Identify which cell holds the provided text, then report its (x, y) central coordinate. 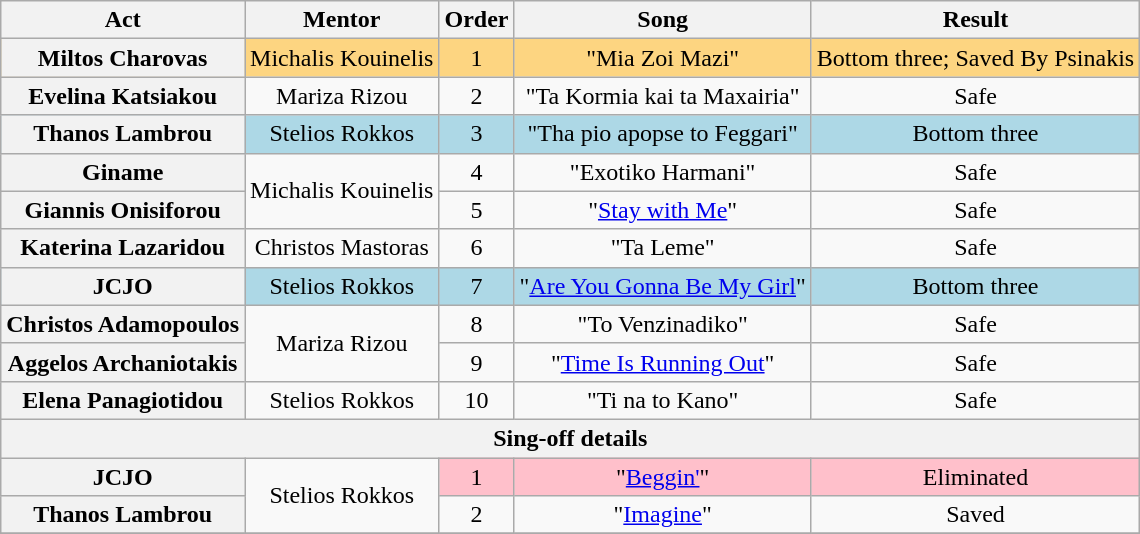
Katerina Lazaridou (123, 248)
Eliminated (975, 477)
Result (975, 20)
Miltos Charovas (123, 58)
Aggelos Archaniotakis (123, 362)
Christos Adamopoulos (123, 324)
Order (476, 20)
7 (476, 286)
"To Venzinadiko" (662, 324)
Sing-off details (570, 438)
10 (476, 400)
5 (476, 210)
"Ti na to Kano" (662, 400)
Christos Mastoras (342, 248)
3 (476, 134)
"Are You Gonna Be My Girl" (662, 286)
"Stay with Me" (662, 210)
8 (476, 324)
"Imagine" (662, 515)
Bottom three; Saved By Psinakis (975, 58)
Giannis Onisiforou (123, 210)
Song (662, 20)
4 (476, 172)
Mentor (342, 20)
"Exotiko Harmani" (662, 172)
"Ta Kormia kai ta Maxairia" (662, 96)
Act (123, 20)
Elena Panagiotidou (123, 400)
Saved (975, 515)
"Ta Leme" (662, 248)
9 (476, 362)
"Beggin'" (662, 477)
Giname (123, 172)
Evelina Katsiakou (123, 96)
"Mia Zoi Mazi" (662, 58)
"Time Is Running Out" (662, 362)
6 (476, 248)
"Tha pio apopse to Feggari" (662, 134)
